Provide the (X, Y) coordinate of the cell's center where the given text is located.  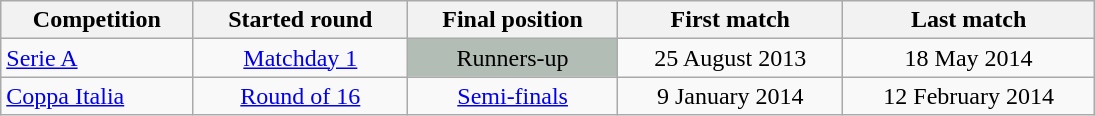
Serie A (97, 58)
First match (730, 20)
25 August 2013 (730, 58)
Semi-finals (513, 96)
Round of 16 (300, 96)
18 May 2014 (968, 58)
Started round (300, 20)
Runners-up (513, 58)
Last match (968, 20)
Final position (513, 20)
9 January 2014 (730, 96)
Coppa Italia (97, 96)
12 February 2014 (968, 96)
Competition (97, 20)
Matchday 1 (300, 58)
